Search for the cell housing the specified text and yield its (X, Y) center coordinate. 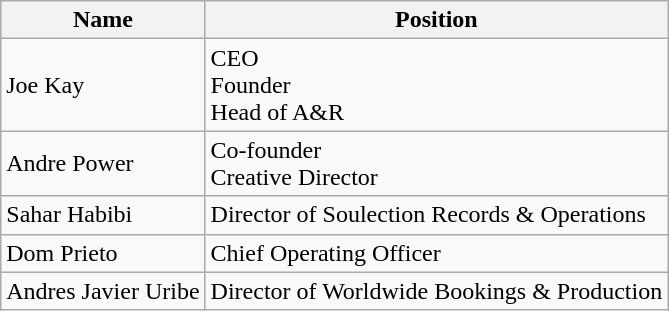
Director of Soulection Records & Operations (436, 215)
CEOFounderHead of A&R (436, 85)
Sahar Habibi (103, 215)
Joe Kay (103, 85)
Name (103, 20)
Co-founderCreative Director (436, 164)
Andres Javier Uribe (103, 291)
Andre Power (103, 164)
Chief Operating Officer (436, 253)
Position (436, 20)
Director of Worldwide Bookings & Production (436, 291)
Dom Prieto (103, 253)
